Detect which cell encompasses the target text, then output its [x, y] center coordinate. 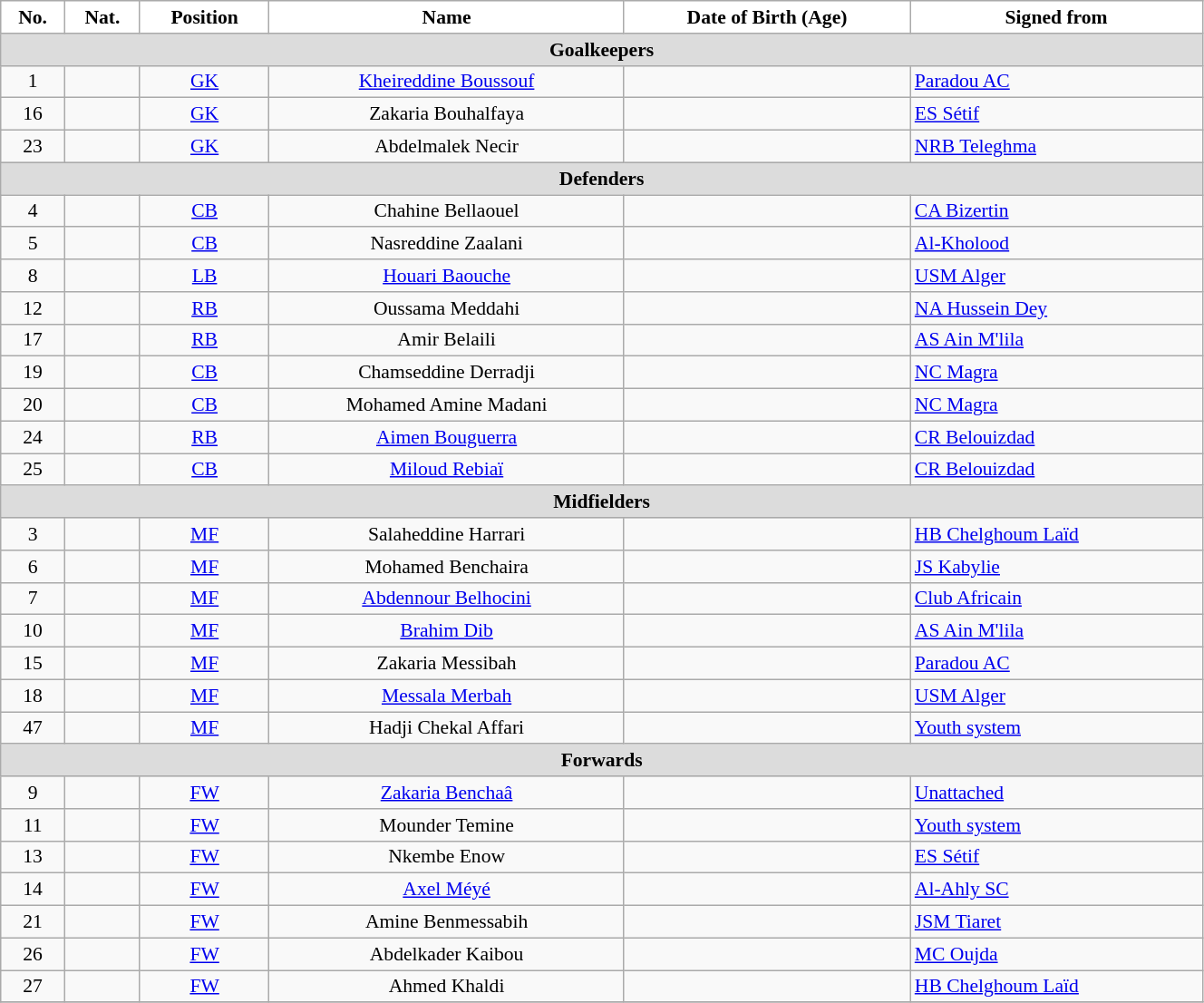
8 [33, 276]
Abdelkader Kaibou [446, 954]
10 [33, 631]
CA Bizertin [1057, 211]
Oussama Meddahi [446, 308]
NA Hussein Dey [1057, 308]
19 [33, 373]
Date of Birth (Age) [767, 17]
23 [33, 147]
Houari Baouche [446, 276]
Zakaria Benchaâ [446, 793]
Ahmed Khaldi [446, 987]
No. [33, 17]
Midfielders [602, 502]
Name [446, 17]
Salaheddine Harrari [446, 534]
Mohamed Amine Madani [446, 405]
JS Kabylie [1057, 567]
11 [33, 825]
18 [33, 696]
17 [33, 340]
Zakaria Messibah [446, 664]
5 [33, 244]
Hadji Chekal Affari [446, 728]
Axel Méyé [446, 890]
Chamseddine Derradji [446, 373]
Defenders [602, 179]
6 [33, 567]
21 [33, 922]
Al-Ahly SC [1057, 890]
25 [33, 470]
Abdelmalek Necir [446, 147]
15 [33, 664]
Position [205, 17]
Aimen Bouguerra [446, 437]
27 [33, 987]
1 [33, 82]
JSM Tiaret [1057, 922]
Nasreddine Zaalani [446, 244]
Zakaria Bouhalfaya [446, 114]
LB [205, 276]
47 [33, 728]
12 [33, 308]
Signed from [1057, 17]
Amir Belaili [446, 340]
Club Africain [1057, 599]
20 [33, 405]
Miloud Rebiaï [446, 470]
14 [33, 890]
26 [33, 954]
Forwards [602, 761]
Chahine Bellaouel [446, 211]
NRB Teleghma [1057, 147]
Messala Merbah [446, 696]
Amine Benmessabih [446, 922]
Nat. [102, 17]
4 [33, 211]
Brahim Dib [446, 631]
Mohamed Benchaira [446, 567]
Goalkeepers [602, 50]
Al-Kholood [1057, 244]
13 [33, 857]
3 [33, 534]
Abdennour Belhocini [446, 599]
Kheireddine Boussouf [446, 82]
MC Oujda [1057, 954]
Mounder Temine [446, 825]
9 [33, 793]
24 [33, 437]
Nkembe Enow [446, 857]
7 [33, 599]
Unattached [1057, 793]
16 [33, 114]
